Capture the cell that displays the provided text and extract its [X, Y] central coordinate. 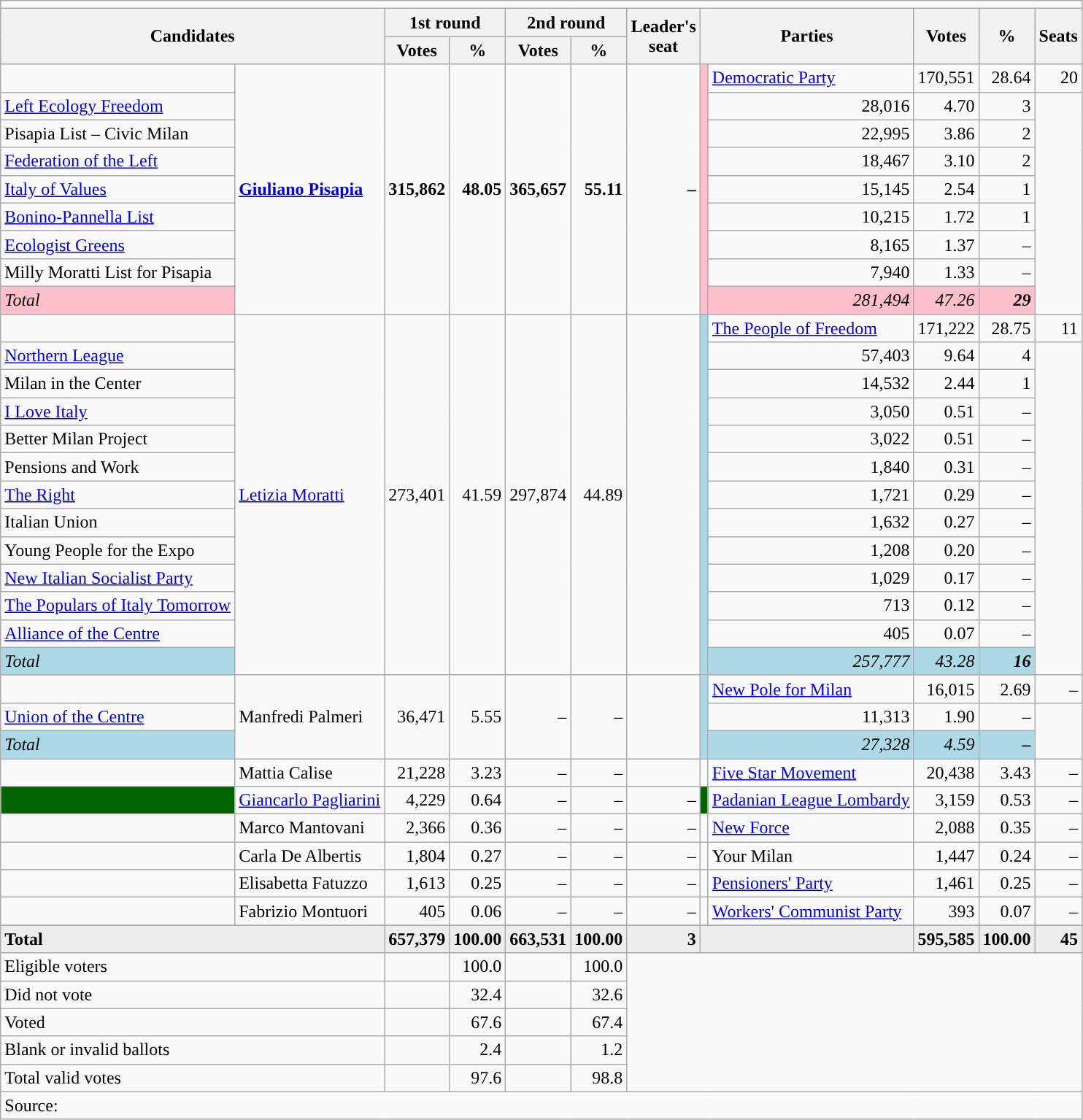
393 [946, 911]
7,940 [811, 272]
2.54 [946, 189]
595,585 [946, 939]
9.64 [946, 356]
Workers' Communist Party [811, 911]
2,366 [417, 828]
11,313 [811, 717]
28.64 [1007, 78]
1.2 [598, 1050]
41.59 [477, 495]
0.24 [1007, 856]
1.72 [946, 217]
2,088 [946, 828]
0.64 [477, 800]
20 [1058, 78]
315,862 [417, 190]
New Pole for Milan [811, 689]
657,379 [417, 939]
Northern League [118, 356]
32.4 [477, 995]
I Love Italy [118, 412]
Fabrizio Montuori [309, 911]
Left Ecology Freedom [118, 106]
Five Star Movement [811, 773]
Your Milan [811, 856]
28.75 [1007, 328]
98.8 [598, 1078]
8,165 [811, 244]
Parties [807, 36]
22,995 [811, 134]
Giancarlo Pagliarini [309, 800]
Mattia Calise [309, 773]
29 [1007, 300]
0.17 [946, 578]
0.31 [946, 467]
2.4 [477, 1050]
Did not vote [193, 995]
1.37 [946, 244]
4.59 [946, 744]
3.43 [1007, 773]
The Populars of Italy Tomorrow [118, 606]
281,494 [811, 300]
0.53 [1007, 800]
3.86 [946, 134]
32.6 [598, 995]
Candidates [193, 36]
36,471 [417, 717]
1,613 [417, 884]
Marco Mantovani [309, 828]
Bonino-Pannella List [118, 217]
The Right [118, 495]
713 [811, 606]
Leader'sseat [663, 36]
1,721 [811, 495]
1,208 [811, 550]
Milan in the Center [118, 384]
Seats [1058, 36]
0.35 [1007, 828]
2.44 [946, 384]
4,229 [417, 800]
1,632 [811, 522]
3.10 [946, 161]
New Force [811, 828]
New Italian Socialist Party [118, 578]
Federation of the Left [118, 161]
Better Milan Project [118, 439]
Eligible voters [193, 967]
Pisapia List – Civic Milan [118, 134]
1,029 [811, 578]
Ecologist Greens [118, 244]
20,438 [946, 773]
14,532 [811, 384]
44.89 [598, 495]
0.12 [946, 606]
Blank or invalid ballots [193, 1050]
47.26 [946, 300]
Pensioners' Party [811, 884]
1,804 [417, 856]
Union of the Centre [118, 717]
Italian Union [118, 522]
Carla De Albertis [309, 856]
273,401 [417, 495]
1,461 [946, 884]
0.29 [946, 495]
Italy of Values [118, 189]
5.55 [477, 717]
67.6 [477, 1022]
Letizia Moratti [309, 495]
Total valid votes [193, 1078]
1,447 [946, 856]
The People of Freedom [811, 328]
Giuliano Pisapia [309, 190]
28,016 [811, 106]
10,215 [811, 217]
16 [1007, 661]
0.06 [477, 911]
1,840 [811, 467]
11 [1058, 328]
0.36 [477, 828]
Alliance of the Centre [118, 633]
4.70 [946, 106]
4 [1007, 356]
18,467 [811, 161]
1.33 [946, 272]
57,403 [811, 356]
2nd round [566, 23]
Pensions and Work [118, 467]
55.11 [598, 190]
97.6 [477, 1078]
3.23 [477, 773]
3,159 [946, 800]
15,145 [811, 189]
297,874 [539, 495]
0.20 [946, 550]
1.90 [946, 717]
663,531 [539, 939]
16,015 [946, 689]
365,657 [539, 190]
1st round [445, 23]
67.4 [598, 1022]
Voted [193, 1022]
3,050 [811, 412]
43.28 [946, 661]
2.69 [1007, 689]
27,328 [811, 744]
21,228 [417, 773]
Manfredi Palmeri [309, 717]
Young People for the Expo [118, 550]
Source: [541, 1105]
3,022 [811, 439]
Elisabetta Fatuzzo [309, 884]
45 [1058, 939]
170,551 [946, 78]
Milly Moratti List for Pisapia [118, 272]
Padanian League Lombardy [811, 800]
257,777 [811, 661]
Democratic Party [811, 78]
48.05 [477, 190]
171,222 [946, 328]
